Extract the (x, y) coordinate from the center of the cell holding the provided text.  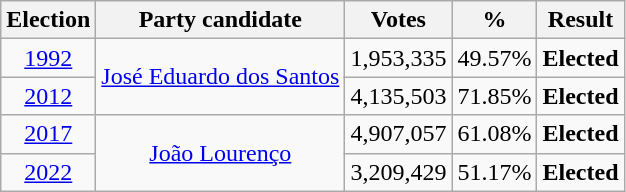
José Eduardo dos Santos (220, 77)
2017 (48, 134)
Result (580, 20)
Votes (398, 20)
% (494, 20)
2012 (48, 96)
71.85% (494, 96)
João Lourenço (220, 153)
49.57% (494, 58)
4,135,503 (398, 96)
4,907,057 (398, 134)
1992 (48, 58)
Party candidate (220, 20)
61.08% (494, 134)
Election (48, 20)
51.17% (494, 172)
3,209,429 (398, 172)
1,953,335 (398, 58)
2022 (48, 172)
